Capture the cell that displays the provided text and extract its (x, y) central coordinate. 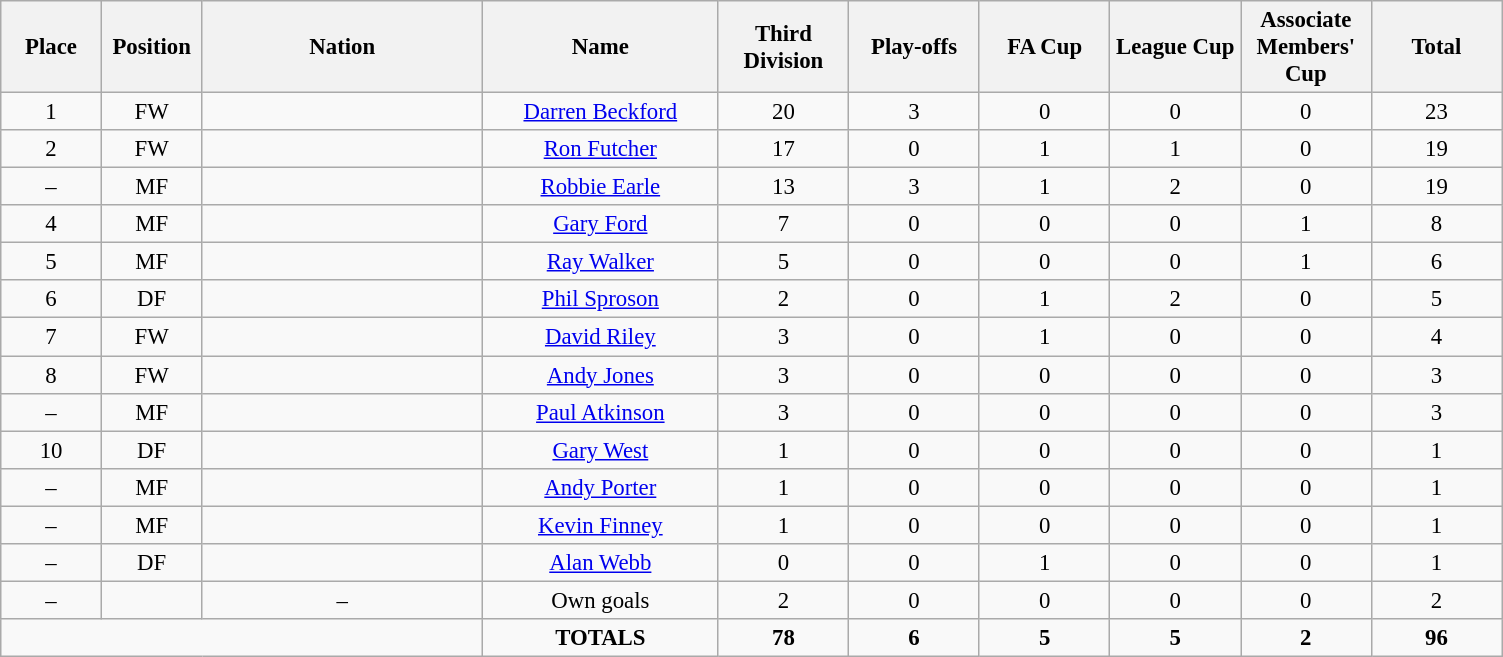
Own goals (601, 600)
Ron Futcher (601, 149)
96 (1436, 638)
Associate Members' Cup (1306, 47)
TOTALS (601, 638)
Third Division (784, 47)
League Cup (1176, 47)
Darren Beckford (601, 112)
Andy Jones (601, 375)
Nation (342, 47)
Place (52, 47)
Andy Porter (601, 487)
Ray Walker (601, 262)
FA Cup (1044, 47)
78 (784, 638)
David Riley (601, 337)
Phil Sproson (601, 299)
Total (1436, 47)
Alan Webb (601, 563)
20 (784, 112)
Gary West (601, 450)
23 (1436, 112)
Gary Ford (601, 224)
Paul Atkinson (601, 412)
10 (52, 450)
Kevin Finney (601, 525)
Name (601, 47)
13 (784, 187)
Position (152, 47)
Play-offs (914, 47)
17 (784, 149)
Robbie Earle (601, 187)
